Extract the (x, y) coordinate from the center of the cell holding the provided text.  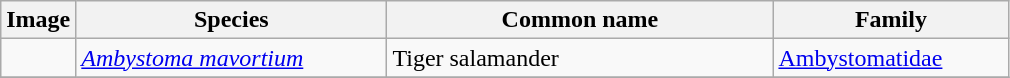
Ambystoma mavortium (232, 58)
Family (891, 20)
Ambystomatidae (891, 58)
Common name (580, 20)
Tiger salamander (580, 58)
Species (232, 20)
Image (38, 20)
